Detect which cell encompasses the target text, then output its (x, y) center coordinate. 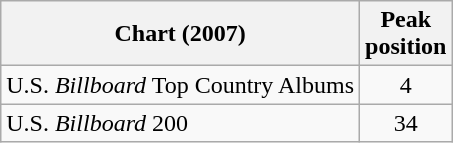
34 (406, 123)
U.S. Billboard 200 (180, 123)
Peakposition (406, 34)
Chart (2007) (180, 34)
4 (406, 85)
U.S. Billboard Top Country Albums (180, 85)
